Return the [x, y] coordinate for the center point of the cell that contains the specified text.  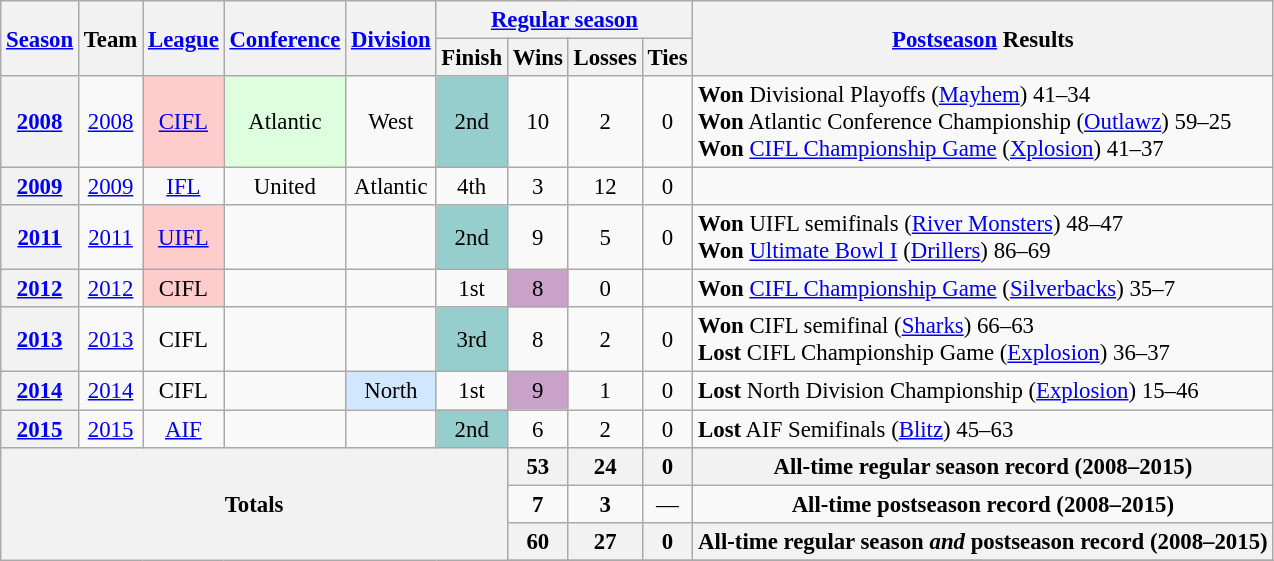
10 [538, 122]
All-time regular season record (2008–2015) [983, 466]
Won UIFL semifinals (River Monsters) 48–47Won Ultimate Bowl I (Drillers) 86–69 [983, 238]
Losses [605, 58]
Postseason Results [983, 38]
4th [472, 187]
Conference [285, 38]
AIF [184, 429]
Won CIFL Championship Game (Silverbacks) 35–7 [983, 289]
Wins [538, 58]
Season [40, 38]
3rd [472, 340]
53 [538, 466]
Division [391, 38]
League [184, 38]
27 [605, 541]
Lost AIF Semifinals (Blitz) 45–63 [983, 429]
5 [605, 238]
7 [538, 504]
Ties [668, 58]
Totals [254, 504]
North [391, 391]
All-time regular season and postseason record (2008–2015) [983, 541]
Team [110, 38]
All-time postseason record (2008–2015) [983, 504]
6 [538, 429]
West [391, 122]
60 [538, 541]
Won CIFL semifinal (Sharks) 66–63Lost CIFL Championship Game (Explosion) 36–37 [983, 340]
Finish [472, 58]
Regular season [564, 20]
Won Divisional Playoffs (Mayhem) 41–34Won Atlantic Conference Championship (Outlawz) 59–25Won CIFL Championship Game (Xplosion) 41–37 [983, 122]
12 [605, 187]
— [668, 504]
24 [605, 466]
United [285, 187]
IFL [184, 187]
Lost North Division Championship (Explosion) 15–46 [983, 391]
1 [605, 391]
UIFL [184, 238]
